Identify which cell holds the provided text, then report its [X, Y] central coordinate. 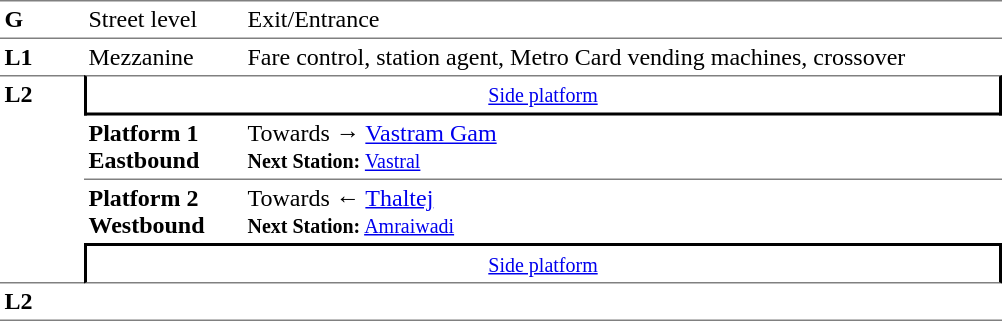
Exit/Entrance [622, 20]
L1 [42, 57]
Platform 2Westbound [164, 212]
Towards → Vastram GamNext Station: Vastral [622, 148]
Mezzanine [164, 57]
Towards ← ThaltejNext Station: Amraiwadi [622, 212]
Street level [164, 20]
L2 [42, 179]
Fare control, station agent, Metro Card vending machines, crossover [622, 57]
G [42, 20]
Platform 1Eastbound [164, 148]
